Find where the given text appears and provide that cell's center as [x, y] coordinate. 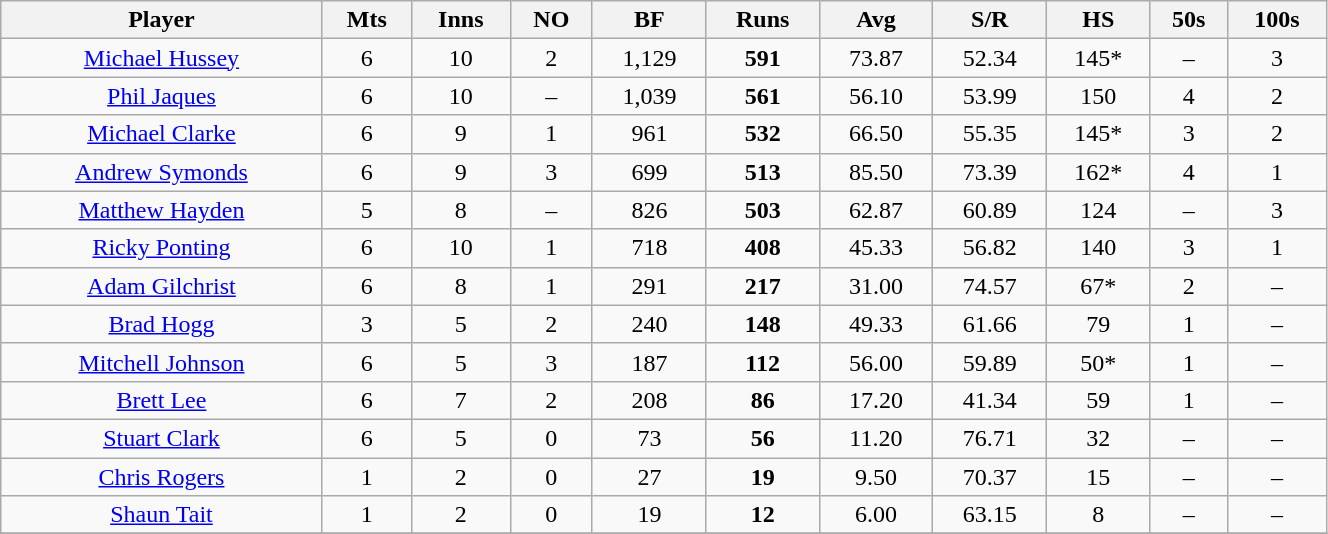
7 [460, 400]
86 [762, 400]
73.39 [990, 172]
Ricky Ponting [162, 248]
162* [1098, 172]
Runs [762, 20]
60.89 [990, 210]
124 [1098, 210]
59 [1098, 400]
11.20 [876, 438]
217 [762, 286]
Andrew Symonds [162, 172]
Michael Clarke [162, 134]
62.87 [876, 210]
532 [762, 134]
12 [762, 515]
55.35 [990, 134]
73 [649, 438]
718 [649, 248]
Michael Hussey [162, 58]
49.33 [876, 324]
6.00 [876, 515]
503 [762, 210]
Stuart Clark [162, 438]
240 [649, 324]
66.50 [876, 134]
27 [649, 477]
112 [762, 362]
53.99 [990, 96]
591 [762, 58]
Adam Gilchrist [162, 286]
NO [551, 20]
50s [1189, 20]
150 [1098, 96]
63.15 [990, 515]
74.57 [990, 286]
291 [649, 286]
79 [1098, 324]
Brad Hogg [162, 324]
513 [762, 172]
45.33 [876, 248]
31.00 [876, 286]
Mitchell Johnson [162, 362]
50* [1098, 362]
Chris Rogers [162, 477]
59.89 [990, 362]
408 [762, 248]
Mts [366, 20]
52.34 [990, 58]
BF [649, 20]
56.10 [876, 96]
76.71 [990, 438]
140 [1098, 248]
Avg [876, 20]
85.50 [876, 172]
Matthew Hayden [162, 210]
56 [762, 438]
826 [649, 210]
70.37 [990, 477]
100s [1278, 20]
32 [1098, 438]
HS [1098, 20]
699 [649, 172]
73.87 [876, 58]
961 [649, 134]
61.66 [990, 324]
9.50 [876, 477]
Player [162, 20]
208 [649, 400]
Phil Jaques [162, 96]
187 [649, 362]
1,039 [649, 96]
Shaun Tait [162, 515]
S/R [990, 20]
56.82 [990, 248]
15 [1098, 477]
Brett Lee [162, 400]
148 [762, 324]
Inns [460, 20]
561 [762, 96]
17.20 [876, 400]
56.00 [876, 362]
1,129 [649, 58]
41.34 [990, 400]
67* [1098, 286]
